Scan for the cell matching the given text and deliver its (X, Y) coordinate at center. 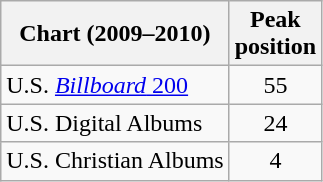
Chart (2009–2010) (115, 34)
Peakposition (275, 34)
55 (275, 85)
4 (275, 161)
U.S. Billboard 200 (115, 85)
U.S. Christian Albums (115, 161)
24 (275, 123)
U.S. Digital Albums (115, 123)
